Determine the [x, y] coordinate at the center of the cell enclosing the given text.  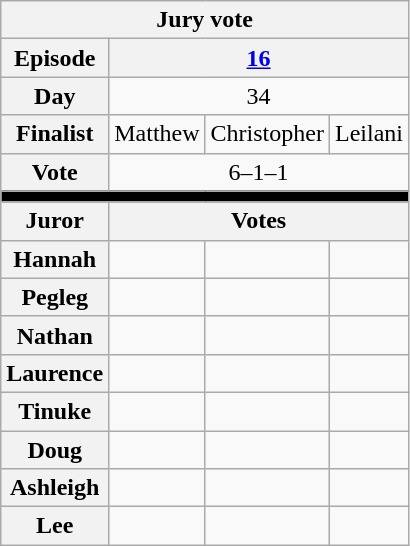
Episode [55, 58]
Leilani [368, 134]
Laurence [55, 373]
Juror [55, 221]
Tinuke [55, 411]
Doug [55, 449]
Christopher [267, 134]
16 [259, 58]
Hannah [55, 259]
Finalist [55, 134]
Votes [259, 221]
Day [55, 96]
Ashleigh [55, 488]
34 [259, 96]
6–1–1 [259, 172]
Vote [55, 172]
Jury vote [205, 20]
Nathan [55, 335]
Matthew [157, 134]
Lee [55, 526]
Pegleg [55, 297]
